Capture the cell that displays the provided text and extract its [x, y] central coordinate. 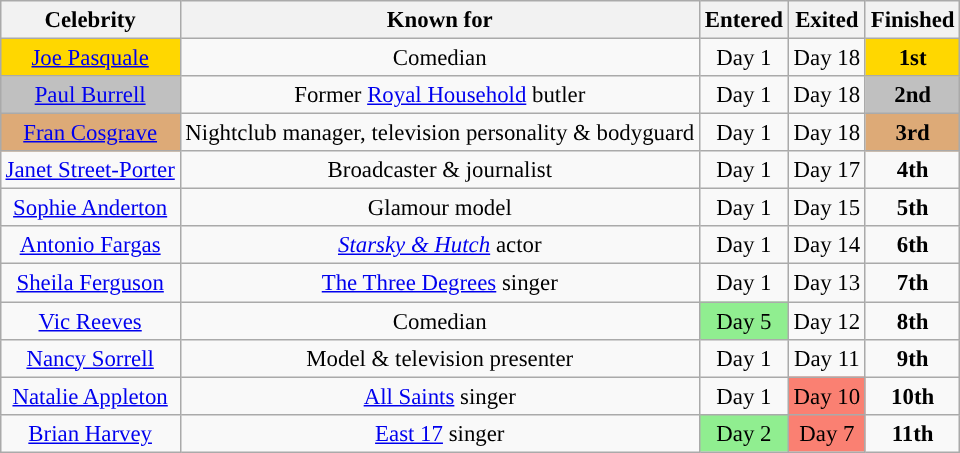
Day 7 [826, 433]
Day 10 [826, 396]
1st [912, 57]
Day 11 [826, 358]
9th [912, 358]
Natalie Appleton [90, 396]
5th [912, 208]
3rd [912, 133]
Exited [826, 20]
10th [912, 396]
Fran Cosgrave [90, 133]
East 17 singer [440, 433]
Day 17 [826, 170]
Finished [912, 20]
Nightclub manager, television personality & bodyguard [440, 133]
Joe Pasquale [90, 57]
Antonio Fargas [90, 245]
Day 14 [826, 245]
4th [912, 170]
11th [912, 433]
Sheila Ferguson [90, 283]
6th [912, 245]
Known for [440, 20]
Day 5 [744, 321]
Day 12 [826, 321]
Nancy Sorrell [90, 358]
Celebrity [90, 20]
Vic Reeves [90, 321]
Janet Street-Porter [90, 170]
Day 15 [826, 208]
Former Royal Household butler [440, 95]
Model & television presenter [440, 358]
2nd [912, 95]
Glamour model [440, 208]
Entered [744, 20]
7th [912, 283]
Brian Harvey [90, 433]
Day 2 [744, 433]
The Three Degrees singer [440, 283]
8th [912, 321]
All Saints singer [440, 396]
Day 13 [826, 283]
Paul Burrell [90, 95]
Sophie Anderton [90, 208]
Starsky & Hutch actor [440, 245]
Broadcaster & journalist [440, 170]
